Find where the given text appears and provide that cell's center as (x, y) coordinate. 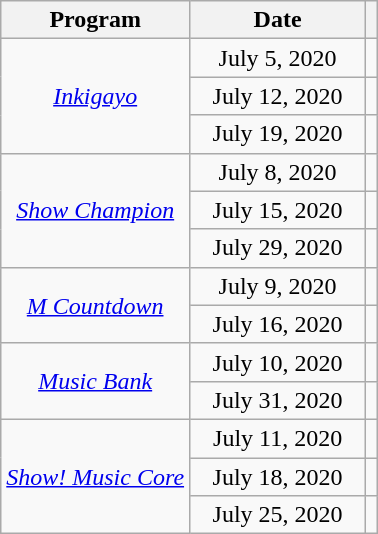
July 8, 2020 (278, 172)
July 18, 2020 (278, 477)
July 9, 2020 (278, 286)
July 12, 2020 (278, 96)
July 19, 2020 (278, 134)
July 16, 2020 (278, 324)
July 25, 2020 (278, 515)
Date (278, 20)
Program (96, 20)
July 11, 2020 (278, 438)
July 29, 2020 (278, 248)
July 5, 2020 (278, 58)
Show! Music Core (96, 476)
July 10, 2020 (278, 362)
Music Bank (96, 381)
July 15, 2020 (278, 210)
M Countdown (96, 305)
July 31, 2020 (278, 400)
Inkigayo (96, 96)
Show Champion (96, 210)
